Find where the given text appears and provide that cell's center as (X, Y) coordinate. 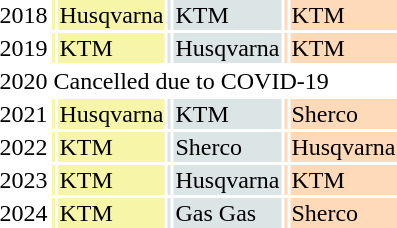
Cancelled due to COVID-19 (224, 81)
Gas Gas (228, 213)
